Identify which cell holds the provided text, then report its [x, y] central coordinate. 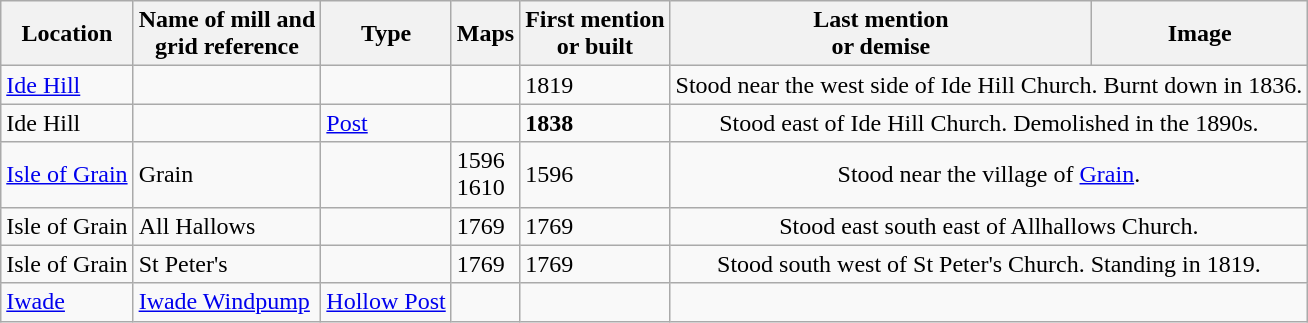
Stood south west of St Peter's Church. Standing in 1819. [989, 264]
Type [386, 34]
Maps [485, 34]
1596 [595, 174]
1819 [595, 85]
Image [1200, 34]
Stood near the west side of Ide Hill Church. Burnt down in 1836. [989, 85]
Last mention or demise [881, 34]
St Peter's [227, 264]
All Hallows [227, 226]
Name of mill andgrid reference [227, 34]
Stood east of Ide Hill Church. Demolished in the 1890s. [989, 123]
Post [386, 123]
Stood east south east of Allhallows Church. [989, 226]
15961610 [485, 174]
Stood near the village of Grain. [989, 174]
Iwade Windpump [227, 302]
1838 [595, 123]
Location [67, 34]
Grain [227, 174]
First mentionor built [595, 34]
Hollow Post [386, 302]
Iwade [67, 302]
